Identify which cell holds the provided text, then report its [x, y] central coordinate. 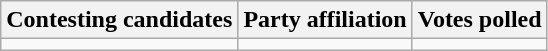
Contesting candidates [120, 20]
Party affiliation [325, 20]
Votes polled [480, 20]
